Search for the cell housing the specified text and yield its [x, y] center coordinate. 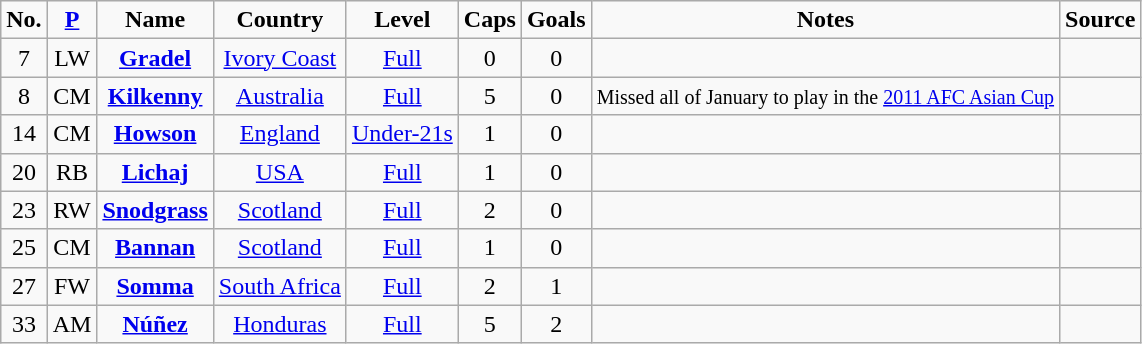
RW [72, 210]
RB [72, 172]
South Africa [280, 286]
Country [280, 20]
Caps [490, 20]
Snodgrass [155, 210]
Notes [825, 20]
Gradel [155, 58]
Ivory Coast [280, 58]
14 [24, 134]
Bannan [155, 248]
25 [24, 248]
Lichaj [155, 172]
AM [72, 324]
8 [24, 96]
27 [24, 286]
20 [24, 172]
Goals [556, 20]
23 [24, 210]
Núñez [155, 324]
Australia [280, 96]
Howson [155, 134]
USA [280, 172]
LW [72, 58]
33 [24, 324]
7 [24, 58]
Somma [155, 286]
Missed all of January to play in the 2011 AFC Asian Cup [825, 96]
Honduras [280, 324]
Source [1100, 20]
P [72, 20]
No. [24, 20]
Level [402, 20]
FW [72, 286]
England [280, 134]
Under-21s [402, 134]
Kilkenny [155, 96]
Name [155, 20]
